Search for the cell housing the specified text and yield its [X, Y] center coordinate. 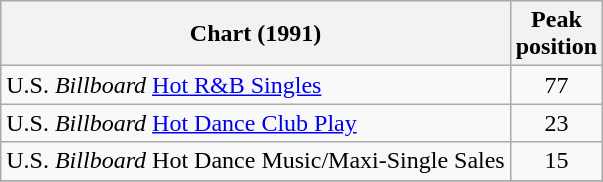
U.S. Billboard Hot Dance Music/Maxi-Single Sales [256, 161]
Chart (1991) [256, 34]
23 [556, 123]
U.S. Billboard Hot Dance Club Play [256, 123]
77 [556, 85]
U.S. Billboard Hot R&B Singles [256, 85]
15 [556, 161]
Peakposition [556, 34]
